Capture the cell that displays the provided text and extract its (x, y) central coordinate. 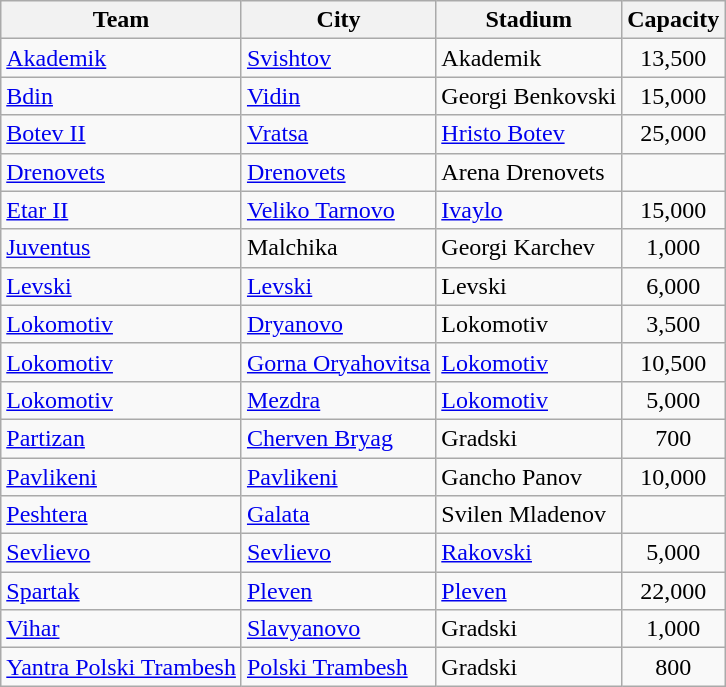
Dryanovo (338, 324)
Hristo Botev (529, 134)
Svishtov (338, 58)
Ivaylo (529, 210)
Svilen Mladenov (529, 515)
Rakovski (529, 553)
Malchika (338, 248)
Veliko Tarnovo (338, 210)
Botev II (122, 134)
Gancho Panov (529, 477)
Yantra Polski Trambesh (122, 667)
Galata (338, 515)
Vratsa (338, 134)
Gorna Oryahovitsa (338, 362)
Spartak (122, 591)
6,000 (674, 286)
Team (122, 20)
Vihar (122, 629)
22,000 (674, 591)
Stadium (529, 20)
Polski Trambesh (338, 667)
700 (674, 438)
Etar II (122, 210)
Arena Drenovets (529, 172)
3,500 (674, 324)
Cherven Bryag (338, 438)
Slavyanovo (338, 629)
10,500 (674, 362)
Mezdra (338, 400)
Juventus (122, 248)
Peshtera (122, 515)
Vidin (338, 96)
Capacity (674, 20)
Partizan (122, 438)
13,500 (674, 58)
Georgi Benkovski (529, 96)
800 (674, 667)
Georgi Karchev (529, 248)
City (338, 20)
10,000 (674, 477)
25,000 (674, 134)
Bdin (122, 96)
